Provide the [x, y] coordinate of the cell's center where the given text is located.  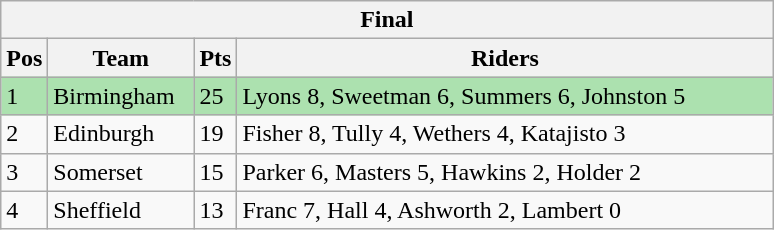
1 [24, 96]
Franc 7, Hall 4, Ashworth 2, Lambert 0 [505, 210]
Sheffield [121, 210]
3 [24, 172]
15 [216, 172]
Birmingham [121, 96]
Riders [505, 58]
Somerset [121, 172]
4 [24, 210]
25 [216, 96]
Team [121, 58]
19 [216, 134]
Lyons 8, Sweetman 6, Summers 6, Johnston 5 [505, 96]
Pts [216, 58]
2 [24, 134]
Fisher 8, Tully 4, Wethers 4, Katajisto 3 [505, 134]
Edinburgh [121, 134]
13 [216, 210]
Final [387, 20]
Parker 6, Masters 5, Hawkins 2, Holder 2 [505, 172]
Pos [24, 58]
